Scan for the cell matching the given text and deliver its [x, y] coordinate at center. 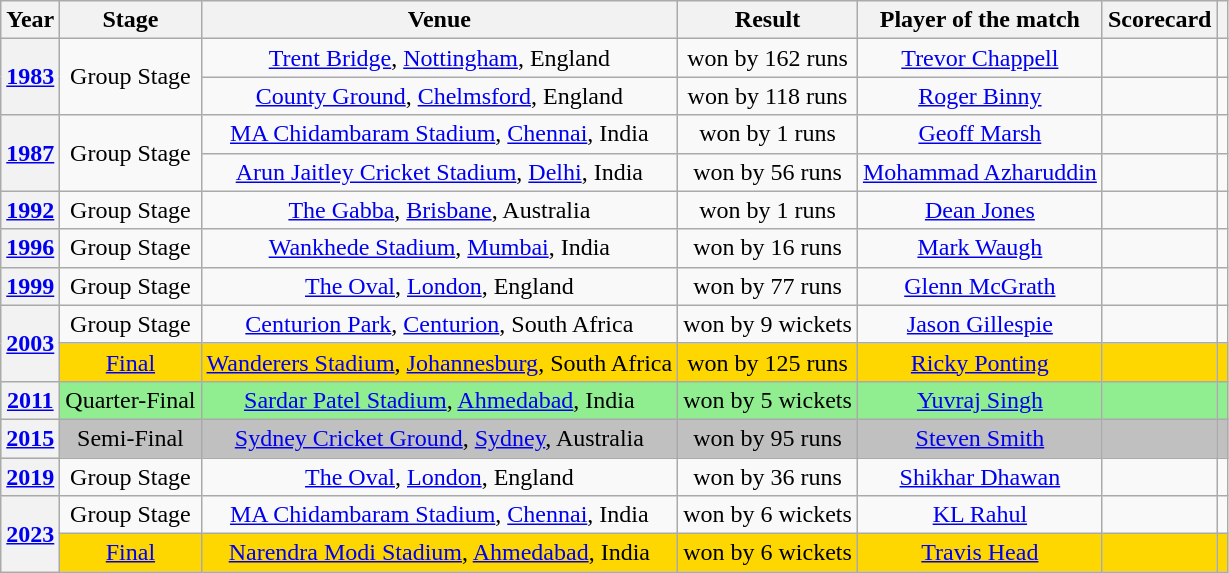
Player of the match [980, 20]
Yuvraj Singh [980, 400]
won by 5 wickets [768, 400]
Sardar Patel Stadium, Ahmedabad, India [440, 400]
won by 16 runs [768, 248]
1999 [30, 286]
won by 162 runs [768, 58]
Steven Smith [980, 438]
won by 125 runs [768, 362]
Ricky Ponting [980, 362]
Geoff Marsh [980, 134]
2003 [30, 343]
Stage [130, 20]
Arun Jaitley Cricket Stadium, Delhi, India [440, 172]
Centurion Park, Centurion, South Africa [440, 324]
2023 [30, 534]
Wanderers Stadium, Johannesburg, South Africa [440, 362]
1996 [30, 248]
Quarter-Final [130, 400]
Roger Binny [980, 96]
won by 95 runs [768, 438]
Narendra Modi Stadium, Ahmedabad, India [440, 553]
Mohammad Azharuddin [980, 172]
Result [768, 20]
won by 36 runs [768, 477]
1987 [30, 153]
The Gabba, Brisbane, Australia [440, 210]
Travis Head [980, 553]
Venue [440, 20]
won by 77 runs [768, 286]
won by 56 runs [768, 172]
Sydney Cricket Ground, Sydney, Australia [440, 438]
Dean Jones [980, 210]
Glenn McGrath [980, 286]
won by 9 wickets [768, 324]
Year [30, 20]
Mark Waugh [980, 248]
Jason Gillespie [980, 324]
2019 [30, 477]
Shikhar Dhawan [980, 477]
1983 [30, 77]
Wankhede Stadium, Mumbai, India [440, 248]
Trent Bridge, Nottingham, England [440, 58]
2011 [30, 400]
won by 118 runs [768, 96]
1992 [30, 210]
KL Rahul [980, 515]
Trevor Chappell [980, 58]
County Ground, Chelmsford, England [440, 96]
2015 [30, 438]
Scorecard [1160, 20]
Semi-Final [130, 438]
